For the text-containing cell, return its midpoint in (x, y) coordinate format. 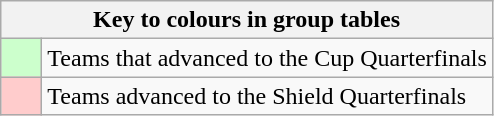
Key to colours in group tables (247, 20)
Teams advanced to the Shield Quarterfinals (268, 96)
Teams that advanced to the Cup Quarterfinals (268, 58)
